Scan for the cell matching the given text and deliver its (x, y) coordinate at center. 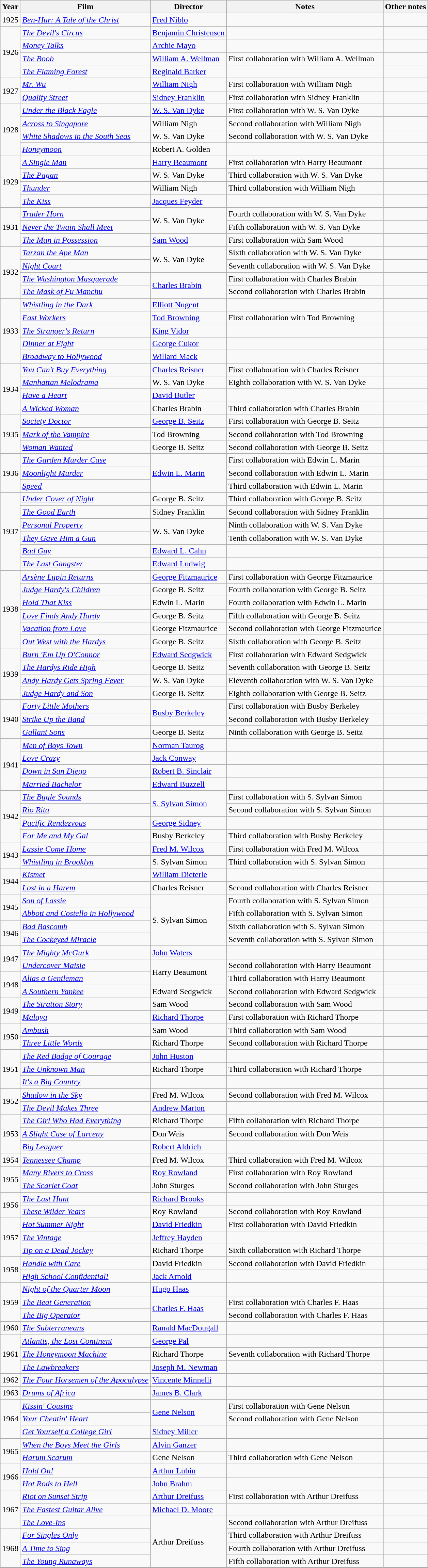
The Scarlet Coat (85, 1185)
1938 (10, 609)
Thunder (85, 188)
The Last Hunt (85, 1198)
Bad Bascomb (85, 926)
1929 (10, 182)
Hot Summer Night (85, 1225)
Never the Twain Shall Meet (85, 227)
Eighth collaboration with W. S. Van Dyke (305, 383)
Night of the Quarter Moon (85, 1289)
Broadway to Hollywood (85, 356)
1935 (10, 434)
Ninth collaboration with W. S. Van Dyke (305, 525)
Gallant Sons (85, 732)
1940 (10, 719)
First collaboration with Charles Brabin (305, 279)
Michael D. Moore (189, 1509)
Fourth collaboration with W. S. Van Dyke (305, 214)
Third collaboration with W. S. Van Dyke (305, 175)
You Can't Buy Everything (85, 369)
First collaboration with George Fitzmaurice (305, 577)
Tennessee Champ (85, 1160)
Sixth collaboration with W. S. Van Dyke (305, 253)
Money Talks (85, 46)
The Last Gangster (85, 564)
The Washington Masquerade (85, 279)
1963 (10, 1393)
Second collaboration with Sidney Franklin (305, 512)
Second collaboration with Arthur Dreifuss (305, 1522)
Second collaboration with Charles F. Haas (305, 1315)
Second collaboration with Edwin L. Marin (305, 473)
Second collaboration with Richard Thorpe (305, 1043)
Judge Hardy and Son (85, 693)
King Vidor (189, 330)
Norman Taurog (189, 745)
Quality Street (85, 97)
Fourth collaboration with George B. Seitz (305, 590)
Men of Boys Town (85, 745)
Society Doctor (85, 421)
The Mighty McGurk (85, 952)
First collaboration with Edward Sedgwick (305, 654)
Second collaboration with George B. Seitz (305, 447)
Robert B. Sinclair (189, 771)
First collaboration with William Nigh (305, 84)
The Kiss (85, 201)
1939 (10, 674)
Manhattan Melodrama (85, 383)
The Stratton Story (85, 1004)
1949 (10, 1011)
Riot on Sunset Strip (85, 1497)
1944 (10, 881)
These Wilder Years (85, 1212)
Elliott Nugent (189, 305)
The Flaming Forest (85, 71)
Arthur Lubin (189, 1471)
1933 (10, 330)
A Time to Sing (85, 1548)
1941 (10, 764)
1965 (10, 1451)
Hugo Haas (189, 1289)
Third collaboration with Charles Brabin (305, 408)
1962 (10, 1380)
Second collaboration with W. S. Van Dyke (305, 136)
First collaboration with George B. Seitz (305, 421)
Kismet (85, 875)
The Man in Possession (85, 240)
Your Cheatin' Heart (85, 1419)
Film (85, 7)
Jeffrey Hayden (189, 1238)
Judge Hardy's Children (85, 590)
Edward Buzzell (189, 784)
Handle with Care (85, 1263)
The Young Runaways (85, 1561)
Fourth collaboration with S. Sylvan Simon (305, 901)
Second collaboration with Sam Wood (305, 1004)
George Pal (189, 1341)
First collaboration with Charles F. Haas (305, 1302)
Abbott and Costello in Hollywood (85, 914)
John Huston (189, 1056)
Seventh collaboration with Richard Thorpe (305, 1354)
First collaboration with Tod Browning (305, 318)
The Pagan (85, 175)
Fourth collaboration with Arthur Dreifuss (305, 1548)
Third collaboration with Harry Beaumont (305, 978)
Third collaboration with Richard Thorpe (305, 1069)
Willard Mack (189, 356)
Eighth collaboration with George B. Seitz (305, 693)
Hold On! (85, 1471)
Woman Wanted (85, 447)
A Southern Yankee (85, 991)
Fifth collaboration with S. Sylvan Simon (305, 914)
1950 (10, 1037)
Third collaboration with George B. Seitz (305, 499)
John Waters (189, 952)
Ambush (85, 1030)
The Lawbreakers (85, 1367)
Notes (305, 7)
1946 (10, 933)
1948 (10, 985)
Fourth collaboration with Edwin L. Marin (305, 603)
First collaboration with Richard Thorpe (305, 1017)
Jack Arnold (189, 1276)
Down in San Diego (85, 771)
Robert Aldrich (189, 1147)
Tarzan the Ape Man (85, 253)
1952 (10, 1101)
Jacques Feyder (189, 201)
First collaboration with Harry Beaumont (305, 162)
Third collaboration with Arthur Dreifuss (305, 1535)
The Girl Who Had Everything (85, 1121)
Third collaboration with Sam Wood (305, 1030)
1958 (10, 1270)
First collaboration with Sidney Franklin (305, 97)
Tip on a Dead Jockey (85, 1250)
Arsène Lupin Returns (85, 577)
Shadow in the Sky (85, 1095)
1934 (10, 389)
John Brahm (189, 1484)
Trader Horn (85, 214)
Robert A. Golden (189, 149)
The Unknown Man (85, 1069)
The Hardys Ride High (85, 667)
Third collaboration with Gene Nelson (305, 1458)
Director (189, 7)
Love Finds Andy Hardy (85, 616)
Don Weis (189, 1134)
The Good Earth (85, 512)
Fifth collaboration with Arthur Dreifuss (305, 1561)
Second collaboration with S. Sylvan Simon (305, 810)
Second collaboration with David Friedkin (305, 1263)
The Cockeyed Miracle (85, 939)
Sidney Miller (189, 1432)
First collaboration with Charles Reisner (305, 369)
Lost in a Harem (85, 888)
The Red Badge of Courage (85, 1056)
The Fastest Guitar Alive (85, 1509)
Mark of the Vampire (85, 434)
First collaboration with Arthur Dreifuss (305, 1497)
Second collaboration with Charles Reisner (305, 888)
1937 (10, 531)
1951 (10, 1069)
Hot Rods to Hell (85, 1484)
1967 (10, 1509)
Fast Workers (85, 318)
High School Confidential! (85, 1276)
First collaboration with William A. Wellman (305, 59)
First collaboration with Sam Wood (305, 240)
Undercover Maisie (85, 965)
First collaboration with S. Sylvan Simon (305, 797)
1954 (10, 1160)
1947 (10, 959)
David Butler (189, 395)
They Gave Him a Gun (85, 538)
When the Boys Meet the Girls (85, 1445)
Eleventh collaboration with W. S. Van Dyke (305, 680)
Andrew Marton (189, 1108)
1956 (10, 1205)
The Honeymoon Machine (85, 1354)
1926 (10, 52)
Second collaboration with John Sturges (305, 1185)
For Me and My Gal (85, 836)
Jack Conway (189, 758)
Speed (85, 486)
Married Bachelor (85, 784)
Hold That Kiss (85, 603)
Fred Niblo (189, 20)
Atlantis, the Lost Continent (85, 1341)
The Four Horsemen of the Apocalypse (85, 1380)
1927 (10, 91)
Whistling in the Dark (85, 305)
First collaboration with Edwin L. Marin (305, 460)
White Shadows in the South Seas (85, 136)
First collaboration with W. S. Van Dyke (305, 110)
Second collaboration with Fred M. Wilcox (305, 1095)
Across to Singapore (85, 123)
The Love-Ins (85, 1522)
Third collaboration with Fred M. Wilcox (305, 1160)
Third collaboration with Busby Berkeley (305, 836)
First collaboration with Gene Nelson (305, 1406)
1960 (10, 1328)
James B. Clark (189, 1393)
Vacation from Love (85, 629)
Strike Up the Band (85, 719)
Second collaboration with Edward Sedgwick (305, 991)
1936 (10, 473)
The Boob (85, 59)
Drums of Africa (85, 1393)
Vincente Minnelli (189, 1380)
Moonlight Murder (85, 473)
Edward Ludwig (189, 564)
Second collaboration with George Fitzmaurice (305, 629)
Alias a Gentleman (85, 978)
Malaya (85, 1017)
1966 (10, 1477)
Alvin Ganzer (189, 1445)
Sixth collaboration with George B. Seitz (305, 642)
1957 (10, 1238)
Edward L. Cahn (189, 551)
The Devil's Circus (85, 33)
Sixth collaboration with Richard Thorpe (305, 1250)
Burn 'Em Up O'Connor (85, 654)
William Dieterle (189, 875)
Son of Lassie (85, 901)
Year (10, 7)
Archie Mayo (189, 46)
Fifth collaboration with W. S. Van Dyke (305, 227)
The Devil Makes Three (85, 1108)
Fifth collaboration with George B. Seitz (305, 616)
John Sturges (189, 1185)
Tenth collaboration with W. S. Van Dyke (305, 538)
Under Cover of Night (85, 499)
Three Little Words (85, 1043)
Ranald MacDougall (189, 1328)
Bad Guy (85, 551)
Personal Property (85, 525)
Second collaboration with Tod Browning (305, 434)
Second collaboration with Gene Nelson (305, 1419)
1942 (10, 817)
For Singles Only (85, 1535)
Second collaboration with William Nigh (305, 123)
Reginald Barker (189, 71)
Lassie Come Home (85, 849)
It's a Big Country (85, 1082)
A Wicked Woman (85, 408)
Pacific Rendezvous (85, 823)
The Stranger's Return (85, 330)
First collaboration with Roy Rowland (305, 1173)
Ninth collaboration with George B. Seitz (305, 732)
Mr. Wu (85, 84)
Second collaboration with Don Weis (305, 1134)
1928 (10, 130)
Under the Black Eagle (85, 110)
Many Rivers to Cross (85, 1173)
First collaboration with Busby Berkeley (305, 706)
1943 (10, 855)
Benjamin Christensen (189, 33)
The Vintage (85, 1238)
The Subterraneans (85, 1328)
1961 (10, 1354)
The Beat Generation (85, 1302)
Seventh collaboration with S. Sylvan Simon (305, 939)
Charles F. Haas (189, 1309)
Other notes (405, 7)
Get Yourself a College Girl (85, 1432)
Ben-Hur: A Tale of the Christ (85, 20)
Forty Little Mothers (85, 706)
Love Crazy (85, 758)
Dinner at Eight (85, 343)
Seventh collaboration with George B. Seitz (305, 667)
George Cukor (189, 343)
1953 (10, 1134)
1968 (10, 1548)
A Slight Case of Larceny (85, 1134)
Seventh collaboration with W. S. Van Dyke (305, 266)
Have a Heart (85, 395)
A Single Man (85, 162)
First collaboration with Fred M. Wilcox (305, 849)
Harum Scarum (85, 1458)
Second collaboration with Harry Beaumont (305, 965)
Whistling in Brooklyn (85, 862)
Night Court (85, 266)
1931 (10, 227)
Second collaboration with Roy Rowland (305, 1212)
Out West with the Hardys (85, 642)
The Big Operator (85, 1315)
Third collaboration with S. Sylvan Simon (305, 862)
Second collaboration with Busby Berkeley (305, 719)
Sixth collaboration with S. Sylvan Simon (305, 926)
The Garden Murder Case (85, 460)
William A. Wellman (189, 59)
Joseph M. Newman (189, 1367)
Honeymoon (85, 149)
Second collaboration with Charles Brabin (305, 292)
The Mask of Fu Manchu (85, 292)
Third collaboration with Edwin L. Marin (305, 486)
1925 (10, 20)
1959 (10, 1302)
George Sidney (189, 823)
1945 (10, 907)
Rio Rita (85, 810)
Richard Brooks (189, 1198)
Fifth collaboration with Richard Thorpe (305, 1121)
First collaboration with David Friedkin (305, 1225)
The Bugle Sounds (85, 797)
Andy Hardy Gets Spring Fever (85, 680)
1964 (10, 1419)
Kissin' Cousins (85, 1406)
Big Leaguer (85, 1147)
1955 (10, 1179)
Third collaboration with William Nigh (305, 188)
1932 (10, 272)
